Return the (x, y) coordinate for the center point of the cell that contains the specified text.  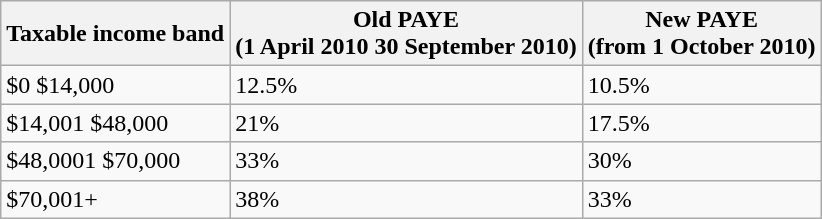
12.5% (406, 85)
Old PAYE(1 April 2010 30 September 2010) (406, 34)
$70,001+ (116, 199)
10.5% (702, 85)
$48,0001 $70,000 (116, 161)
38% (406, 199)
New PAYE(from 1 October 2010) (702, 34)
Taxable income band (116, 34)
$0 $14,000 (116, 85)
$14,001 $48,000 (116, 123)
17.5% (702, 123)
30% (702, 161)
21% (406, 123)
